Search for the cell housing the specified text and yield its (x, y) center coordinate. 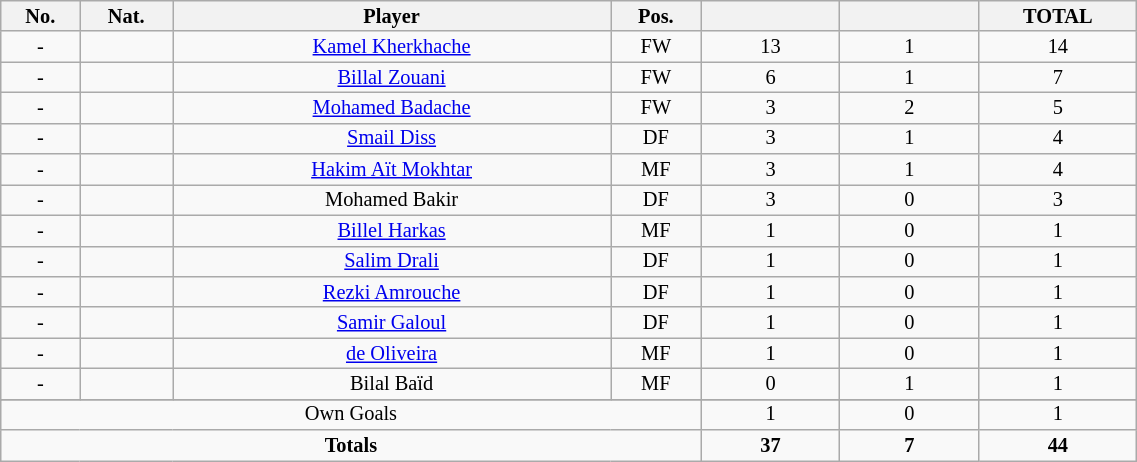
Pos. (656, 16)
Bilal Baïd (392, 384)
13 (770, 46)
Own Goals (351, 414)
TOTAL (1058, 16)
Hakim Aït Mokhtar (392, 170)
Kamel Kherkhache (392, 46)
5 (1058, 108)
Rezki Amrouche (392, 292)
Player (392, 16)
No. (40, 16)
Salim Drali (392, 262)
14 (1058, 46)
Smail Diss (392, 138)
Totals (351, 446)
de Oliveira (392, 354)
Samir Galoul (392, 322)
2 (910, 108)
Nat. (126, 16)
44 (1058, 446)
Mohamed Badache (392, 108)
6 (770, 78)
Billel Harkas (392, 230)
Mohamed Bakir (392, 200)
Billal Zouani (392, 78)
37 (770, 446)
